For the text-containing cell, return its midpoint in [x, y] coordinate format. 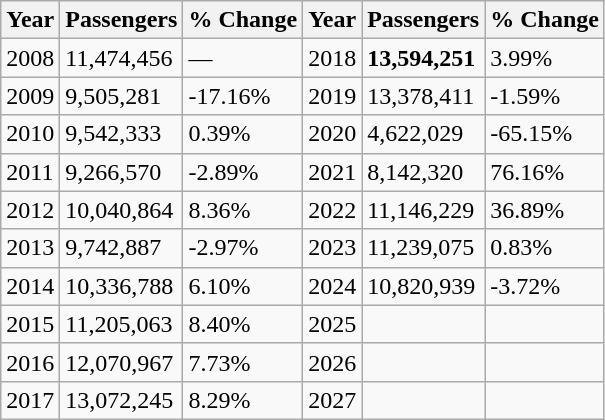
2025 [332, 324]
10,040,864 [122, 210]
0.39% [243, 134]
8.29% [243, 400]
13,072,245 [122, 400]
2023 [332, 248]
9,505,281 [122, 96]
8.36% [243, 210]
2010 [30, 134]
13,594,251 [424, 58]
2017 [30, 400]
2024 [332, 286]
4,622,029 [424, 134]
2020 [332, 134]
— [243, 58]
11,239,075 [424, 248]
-65.15% [545, 134]
3.99% [545, 58]
9,742,887 [122, 248]
11,146,229 [424, 210]
10,820,939 [424, 286]
10,336,788 [122, 286]
2021 [332, 172]
-2.89% [243, 172]
12,070,967 [122, 362]
2018 [332, 58]
0.83% [545, 248]
-3.72% [545, 286]
2015 [30, 324]
2016 [30, 362]
9,542,333 [122, 134]
-1.59% [545, 96]
8.40% [243, 324]
7.73% [243, 362]
2008 [30, 58]
-17.16% [243, 96]
8,142,320 [424, 172]
2013 [30, 248]
-2.97% [243, 248]
11,474,456 [122, 58]
2019 [332, 96]
11,205,063 [122, 324]
9,266,570 [122, 172]
2012 [30, 210]
6.10% [243, 286]
13,378,411 [424, 96]
2009 [30, 96]
2014 [30, 286]
2026 [332, 362]
2011 [30, 172]
2022 [332, 210]
2027 [332, 400]
36.89% [545, 210]
76.16% [545, 172]
